Extract the [X, Y] coordinate from the center of the cell holding the provided text.  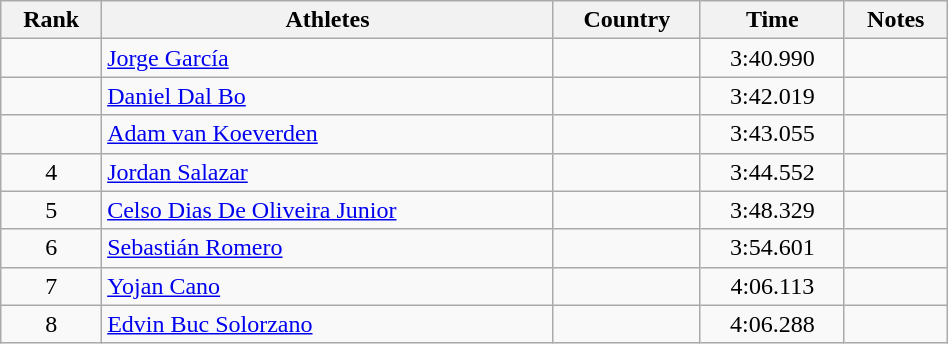
3:48.329 [772, 210]
8 [52, 324]
7 [52, 286]
5 [52, 210]
Daniel Dal Bo [328, 96]
Athletes [328, 20]
3:43.055 [772, 134]
Jordan Salazar [328, 172]
Sebastián Romero [328, 248]
4 [52, 172]
Yojan Cano [328, 286]
Time [772, 20]
Adam van Koeverden [328, 134]
Rank [52, 20]
Celso Dias De Oliveira Junior [328, 210]
3:42.019 [772, 96]
4:06.288 [772, 324]
3:40.990 [772, 58]
Country [626, 20]
4:06.113 [772, 286]
6 [52, 248]
Edvin Buc Solorzano [328, 324]
Jorge García [328, 58]
3:54.601 [772, 248]
Notes [896, 20]
3:44.552 [772, 172]
